Capture the cell that displays the provided text and extract its (X, Y) central coordinate. 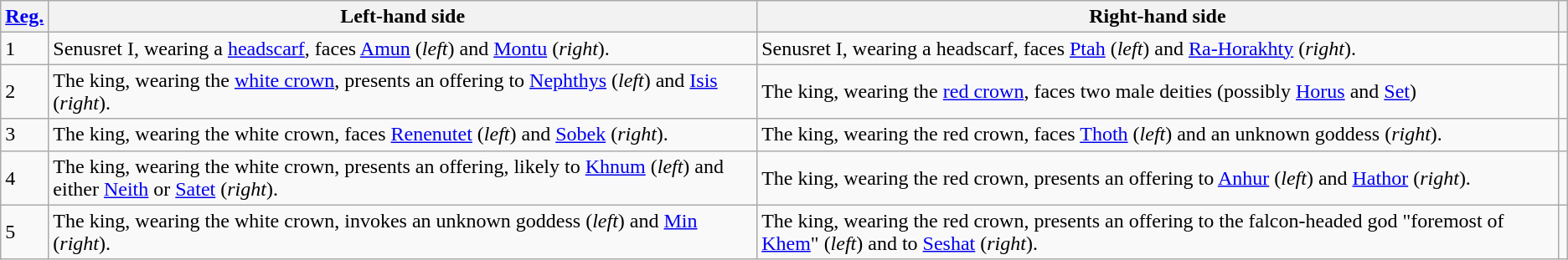
2 (25, 92)
The king, wearing the red crown, faces Thoth (left) and an unknown goddess (right). (1158, 135)
3 (25, 135)
Right-hand side (1158, 17)
Left-hand side (403, 17)
The king, wearing the red crown, faces two male deities (possibly Horus and Set) (1158, 92)
1 (25, 48)
Senusret I, wearing a headscarf, faces Ptah (left) and Ra-Horakhty (right). (1158, 48)
Reg. (25, 17)
The king, wearing the white crown, presents an offering, likely to Khnum (left) and either Neith or Satet (right). (403, 177)
The king, wearing the white crown, presents an offering to Nephthys (left) and Isis (right). (403, 92)
Senusret I, wearing a headscarf, faces Amun (left) and Montu (right). (403, 48)
The king, wearing the white crown, invokes an unknown goddess (left) and Min (right). (403, 232)
The king, wearing the white crown, faces Renenutet (left) and Sobek (right). (403, 135)
4 (25, 177)
The king, wearing the red crown, presents an offering to the falcon-headed god "foremost of Khem" (left) and to Seshat (right). (1158, 232)
The king, wearing the red crown, presents an offering to Anhur (left) and Hathor (right). (1158, 177)
5 (25, 232)
